Pinpoint the cell where the given text exists, returning its (X, Y) midpoint coordinate. 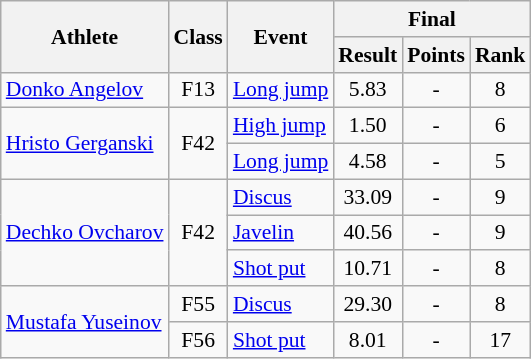
6 (500, 126)
1.50 (368, 126)
Result (368, 55)
Class (198, 36)
5 (500, 162)
33.09 (368, 197)
F55 (198, 304)
Donko Angelov (85, 90)
Mustafa Yuseinov (85, 322)
Rank (500, 55)
5.83 (368, 90)
High jump (280, 126)
29.30 (368, 304)
40.56 (368, 233)
F56 (198, 340)
10.71 (368, 269)
Final (432, 19)
Dechko Ovcharov (85, 232)
Points (436, 55)
17 (500, 340)
4.58 (368, 162)
8.01 (368, 340)
Athlete (85, 36)
Hristo Gerganski (85, 144)
F13 (198, 90)
Javelin (280, 233)
Event (280, 36)
